Pinpoint the cell where the given text exists, returning its (X, Y) midpoint coordinate. 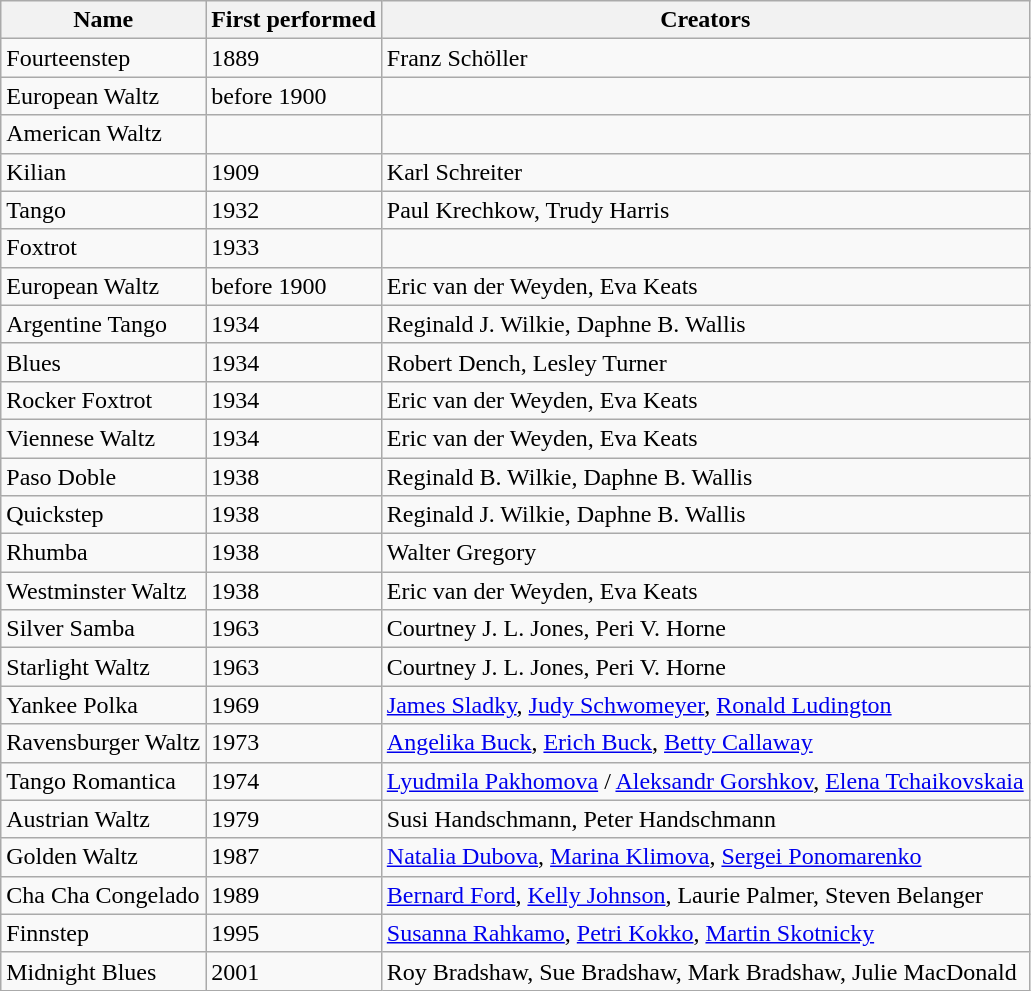
1932 (294, 210)
Lyudmila Pakhomova / Aleksandr Gorshkov, Elena Tchaikovskaia (705, 781)
Susanna Rahkamo, Petri Kokko, Martin Skotnicky (705, 933)
1987 (294, 857)
Natalia Dubova, Marina Klimova, Sergei Ponomarenko (705, 857)
Creators (705, 20)
Rhumba (104, 553)
Golden Waltz (104, 857)
1969 (294, 705)
Tango (104, 210)
James Sladky, Judy Schwomeyer, Ronald Ludington (705, 705)
Roy Bradshaw, Sue Bradshaw, Mark Bradshaw, Julie MacDonald (705, 971)
Angelika Buck, Erich Buck, Betty Callaway (705, 743)
1909 (294, 172)
Bernard Ford, Kelly Johnson, Laurie Palmer, Steven Belanger (705, 895)
Silver Samba (104, 629)
First performed (294, 20)
Karl Schreiter (705, 172)
Reginald B. Wilkie, Daphne B. Wallis (705, 477)
Midnight Blues (104, 971)
Ravensburger Waltz (104, 743)
Paul Krechkow, Trudy Harris (705, 210)
Finnstep (104, 933)
Name (104, 20)
Walter Gregory (705, 553)
American Waltz (104, 134)
Cha Cha Congelado (104, 895)
1979 (294, 819)
1933 (294, 248)
Foxtrot (104, 248)
Yankee Polka (104, 705)
1989 (294, 895)
Franz Schöller (705, 58)
Fourteenstep (104, 58)
Kilian (104, 172)
Robert Dench, Lesley Turner (705, 362)
2001 (294, 971)
1974 (294, 781)
Quickstep (104, 515)
1973 (294, 743)
Argentine Tango (104, 324)
Starlight Waltz (104, 667)
Rocker Foxtrot (104, 400)
Blues (104, 362)
Tango Romantica (104, 781)
Austrian Waltz (104, 819)
Susi Handschmann, Peter Handschmann (705, 819)
Paso Doble (104, 477)
Westminster Waltz (104, 591)
1995 (294, 933)
Viennese Waltz (104, 438)
1889 (294, 58)
